Search for the cell housing the specified text and yield its (x, y) center coordinate. 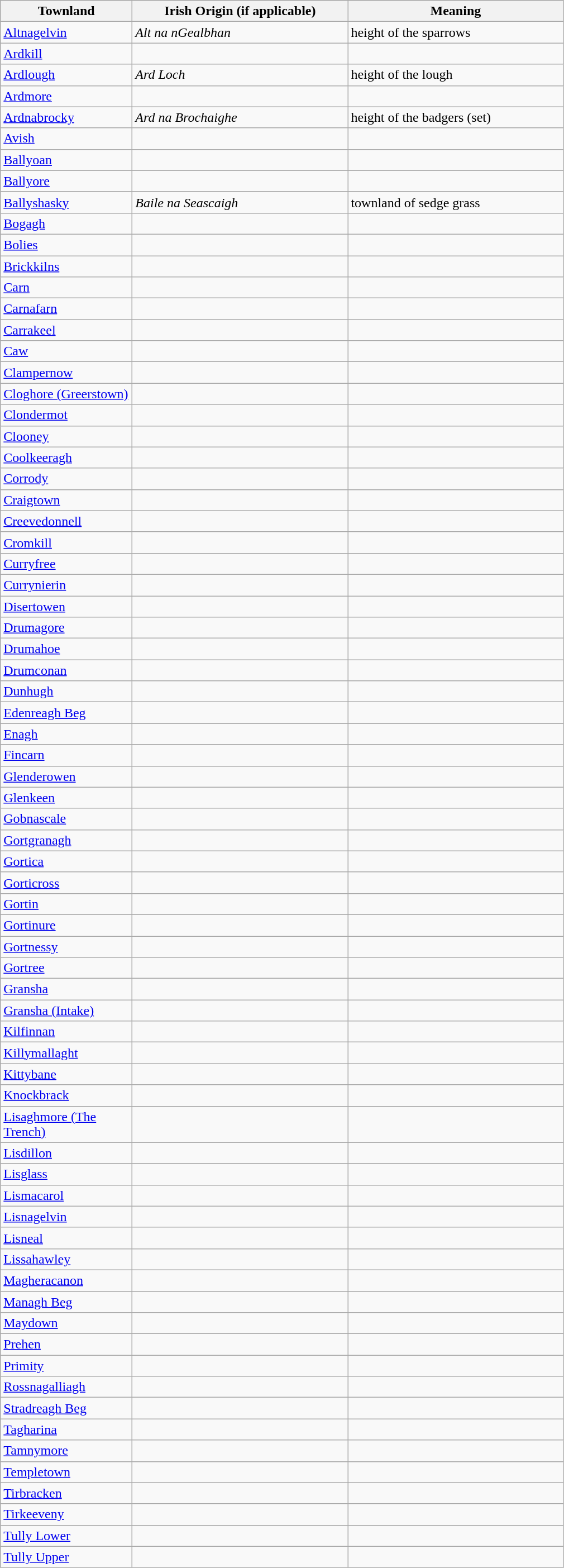
Townland (66, 11)
Meaning (456, 11)
Carnafarn (66, 309)
Ballyore (66, 181)
Tully Upper (66, 1557)
Maydown (66, 1323)
Ardlough (66, 75)
Gortree (66, 968)
Prehen (66, 1345)
Knockbrack (66, 1095)
Tagharina (66, 1429)
Tully Lower (66, 1536)
Clooney (66, 436)
Glenkeen (66, 798)
Curryfree (66, 564)
Dunhugh (66, 692)
Lisnagelvin (66, 1217)
Bogagh (66, 223)
Gobnascale (66, 819)
Currynierin (66, 585)
Creevedonnell (66, 521)
Carrakeel (66, 330)
Baile na Seascaigh (240, 202)
Tirkeeveny (66, 1514)
Templetown (66, 1472)
Edenreagh Beg (66, 713)
Gortin (66, 904)
Ardmore (66, 96)
Bolies (66, 245)
Ballyoan (66, 160)
Cromkill (66, 542)
Gortica (66, 861)
Tamnymore (66, 1451)
Gortinure (66, 925)
Lisdillon (66, 1153)
Irish Origin (if applicable) (240, 11)
Ardnabrocky (66, 117)
Lisneal (66, 1238)
Gorticross (66, 883)
height of the lough (456, 75)
Corrody (66, 479)
Brickkilns (66, 266)
Altnagelvin (66, 32)
Primity (66, 1366)
Drumahoe (66, 649)
Coolkeeragh (66, 457)
Drumconan (66, 670)
Lissahawley (66, 1259)
Ardkill (66, 54)
Ard Loch (240, 75)
Rossnagalliagh (66, 1387)
Clampernow (66, 373)
Magheracanon (66, 1280)
Disertowen (66, 606)
townland of sedge grass (456, 202)
Tirbracken (66, 1493)
Gortgranagh (66, 840)
Gransha (Intake) (66, 1011)
Fincarn (66, 755)
height of the badgers (set) (456, 117)
Cloghore (Greerstown) (66, 394)
height of the sparrows (456, 32)
Gortnessy (66, 947)
Carn (66, 288)
Caw (66, 351)
Lisaghmore (The Trench) (66, 1124)
Glenderowen (66, 776)
Alt na nGealbhan (240, 32)
Lisglass (66, 1174)
Clondermot (66, 415)
Ballyshasky (66, 202)
Kilfinnan (66, 1032)
Drumagore (66, 628)
Avish (66, 139)
Craigtown (66, 500)
Killymallaght (66, 1053)
Ard na Brochaighe (240, 117)
Lismacarol (66, 1195)
Gransha (66, 989)
Managh Beg (66, 1302)
Enagh (66, 734)
Kittybane (66, 1074)
Stradreagh Beg (66, 1408)
